Capture the cell that displays the provided text and extract its [X, Y] central coordinate. 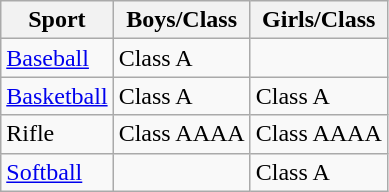
Baseball [57, 58]
Girls/Class [318, 20]
Softball [57, 172]
Sport [57, 20]
Rifle [57, 134]
Basketball [57, 96]
Boys/Class [182, 20]
